Determine the (X, Y) coordinate at the center of the cell enclosing the given text.  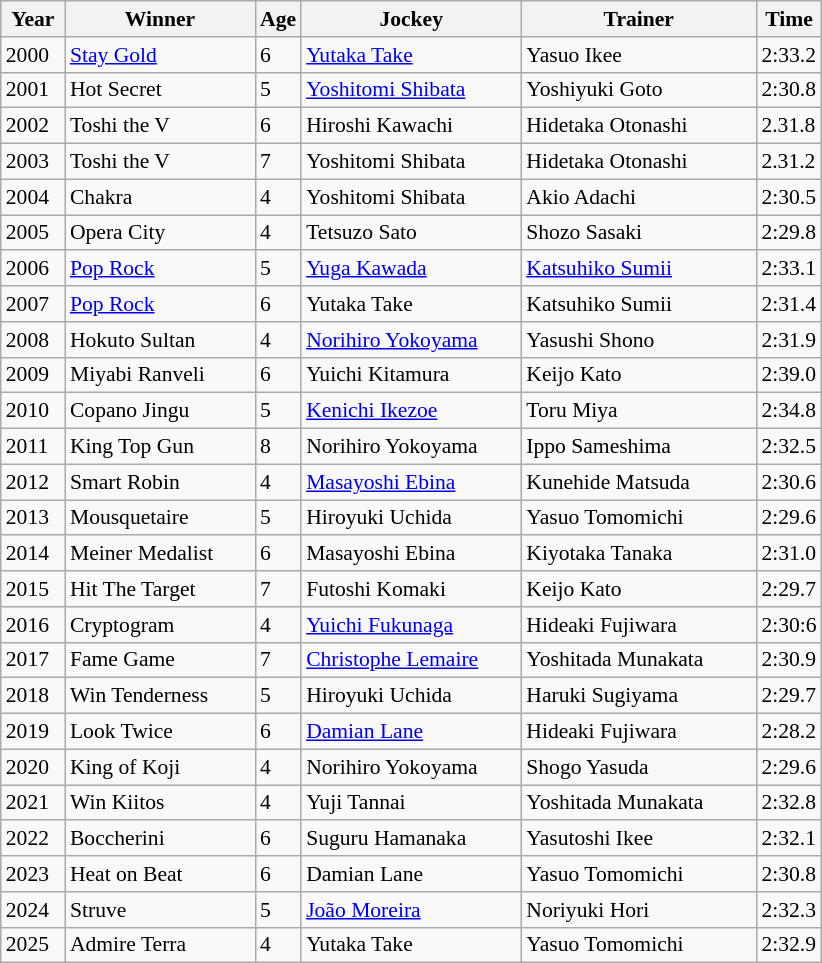
2024 (33, 910)
2009 (33, 375)
2018 (33, 696)
Look Twice (160, 732)
Ippo Sameshima (638, 447)
2000 (33, 55)
Copano Jingu (160, 411)
2007 (33, 304)
2025 (33, 945)
Chakra (160, 197)
Yuji Tannai (411, 803)
Shozo Sasaki (638, 233)
Boccherini (160, 839)
2005 (33, 233)
Heat on Beat (160, 874)
2.31.8 (788, 126)
Futoshi Komaki (411, 589)
Yuga Kawada (411, 269)
Akio Adachi (638, 197)
Suguru Hamanaka (411, 839)
Year (33, 19)
Yuichi Fukunaga (411, 625)
2:31.9 (788, 340)
Stay Gold (160, 55)
Meiner Medalist (160, 554)
2017 (33, 660)
2:29.8 (788, 233)
2:30:6 (788, 625)
2:32.1 (788, 839)
2:32.3 (788, 910)
King Top Gun (160, 447)
João Moreira (411, 910)
Admire Terra (160, 945)
Smart Robin (160, 482)
Kenichi Ikezoe (411, 411)
Hot Secret (160, 90)
2022 (33, 839)
Toru Miya (638, 411)
Shogo Yasuda (638, 767)
2:32.9 (788, 945)
2001 (33, 90)
Time (788, 19)
Win Tenderness (160, 696)
2:31.0 (788, 554)
Miyabi Ranveli (160, 375)
2:32.5 (788, 447)
Christophe Lemaire (411, 660)
Mousquetaire (160, 518)
Yasuo Ikee (638, 55)
Age (278, 19)
2:30.5 (788, 197)
Kunehide Matsuda (638, 482)
2012 (33, 482)
Tetsuzo Sato (411, 233)
2:31.4 (788, 304)
Struve (160, 910)
Jockey (411, 19)
Fame Game (160, 660)
Yasutoshi Ikee (638, 839)
2:34.8 (788, 411)
Noriyuki Hori (638, 910)
Win Kiitos (160, 803)
2015 (33, 589)
Hiroshi Kawachi (411, 126)
2:33.2 (788, 55)
2002 (33, 126)
Winner (160, 19)
Hit The Target (160, 589)
Haruki Sugiyama (638, 696)
2.31.2 (788, 162)
2:30.9 (788, 660)
2023 (33, 874)
2:33.1 (788, 269)
Kiyotaka Tanaka (638, 554)
2006 (33, 269)
2019 (33, 732)
Opera City (160, 233)
2:32.8 (788, 803)
2:39.0 (788, 375)
2010 (33, 411)
Yoshiyuki Goto (638, 90)
2003 (33, 162)
Yasushi Shono (638, 340)
Trainer (638, 19)
2020 (33, 767)
King of Koji (160, 767)
2:28.2 (788, 732)
2013 (33, 518)
2016 (33, 625)
2011 (33, 447)
2004 (33, 197)
2021 (33, 803)
2008 (33, 340)
2:30.6 (788, 482)
Cryptogram (160, 625)
Yuichi Kitamura (411, 375)
8 (278, 447)
2014 (33, 554)
Hokuto Sultan (160, 340)
